Return the [x, y] coordinate for the center point of the cell that contains the specified text.  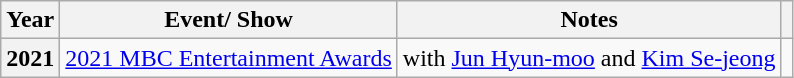
Notes [589, 20]
with Jun Hyun-moo and Kim Se-jeong [589, 58]
Event/ Show [229, 20]
2021 [30, 58]
Year [30, 20]
2021 MBC Entertainment Awards [229, 58]
